For the text-containing cell, return its midpoint in [X, Y] coordinate format. 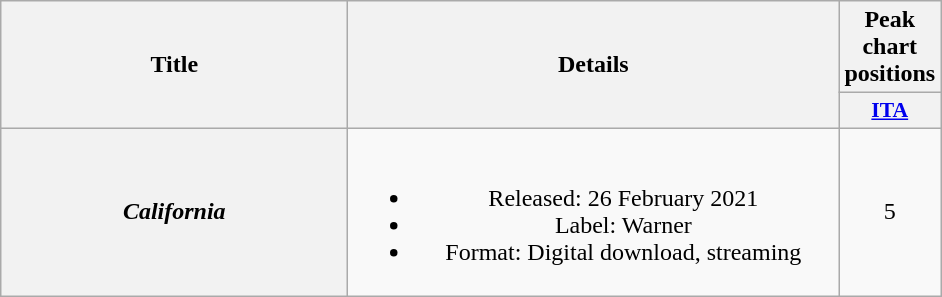
Details [594, 65]
5 [890, 212]
ITA [890, 111]
Released: 26 February 2021Label: WarnerFormat: Digital download, streaming [594, 212]
Title [174, 65]
California [174, 212]
Peak chart positions [890, 47]
